Provide the (X, Y) coordinate of the cell's center where the given text is located.  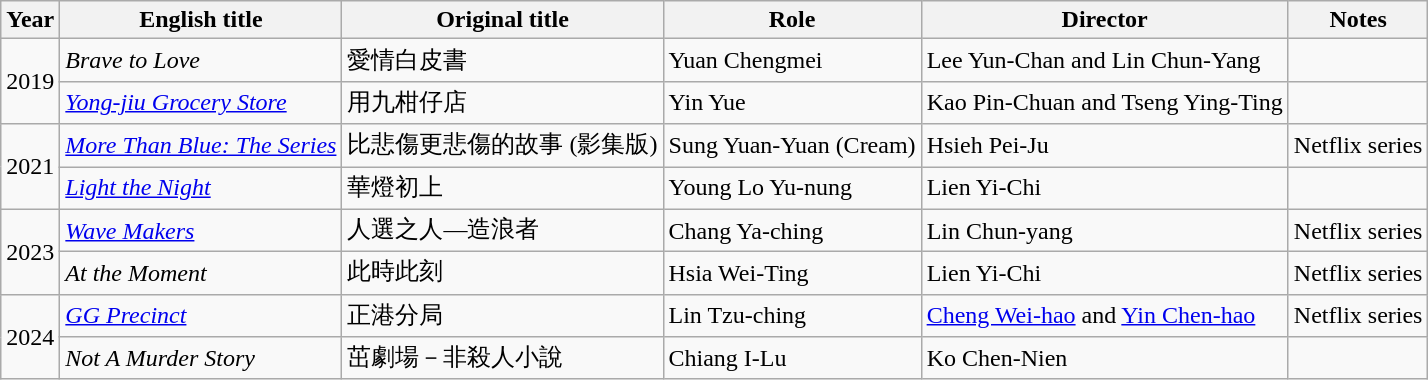
Young Lo Yu-nung (792, 188)
愛情白皮書 (502, 60)
Not A Murder Story (201, 358)
華燈初上 (502, 188)
Ko Chen-Nien (1104, 358)
Cheng Wei-hao and Yin Chen-hao (1104, 316)
Sung Yuan-Yuan (Cream) (792, 146)
2024 (30, 336)
Lee Yun-Chan and Lin Chun-Yang (1104, 60)
Wave Makers (201, 230)
Year (30, 20)
Director (1104, 20)
2021 (30, 166)
此時此刻 (502, 274)
茁劇場－非殺人小說 (502, 358)
2019 (30, 82)
Chiang I-Lu (792, 358)
Yuan Chengmei (792, 60)
Chang Ya-ching (792, 230)
Original title (502, 20)
2023 (30, 252)
Yin Yue (792, 102)
English title (201, 20)
More Than Blue: The Series (201, 146)
用九柑仔店 (502, 102)
Notes (1358, 20)
Hsieh Pei-Ju (1104, 146)
Hsia Wei-Ting (792, 274)
Lin Chun-yang (1104, 230)
人選之人—造浪者 (502, 230)
Brave to Love (201, 60)
比悲傷更悲傷的故事 (影集版) (502, 146)
At the Moment (201, 274)
Yong-jiu Grocery Store (201, 102)
Light the Night (201, 188)
Lin Tzu-ching (792, 316)
Role (792, 20)
Kao Pin-Chuan and Tseng Ying-Ting (1104, 102)
正港分局 (502, 316)
GG Precinct (201, 316)
